Provide the [X, Y] coordinate of the cell's center where the given text is located.  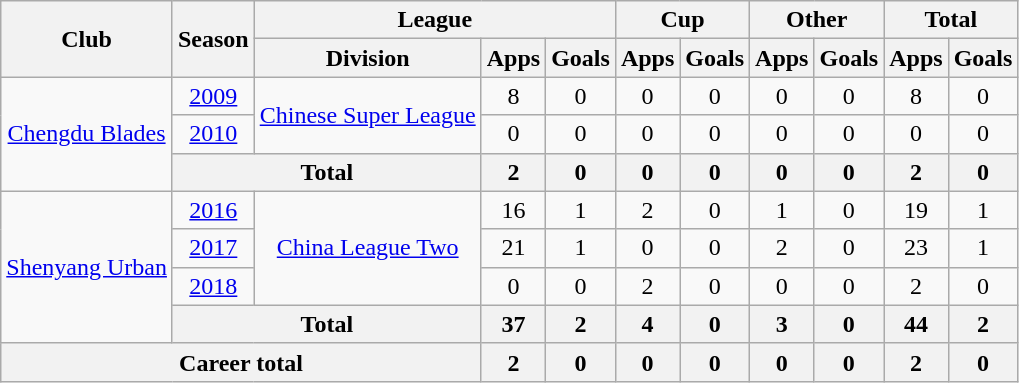
19 [916, 210]
44 [916, 324]
Chinese Super League [368, 115]
2016 [213, 210]
37 [513, 324]
Division [368, 58]
Career total [241, 362]
4 [647, 324]
16 [513, 210]
3 [782, 324]
2009 [213, 96]
2018 [213, 286]
League [434, 20]
2010 [213, 134]
China League Two [368, 248]
Chengdu Blades [87, 134]
2017 [213, 248]
23 [916, 248]
Shenyang Urban [87, 267]
Other [817, 20]
Cup [682, 20]
Season [213, 39]
Club [87, 39]
21 [513, 248]
